Output the [X, Y] coordinate of the center of the cell containing the given text.  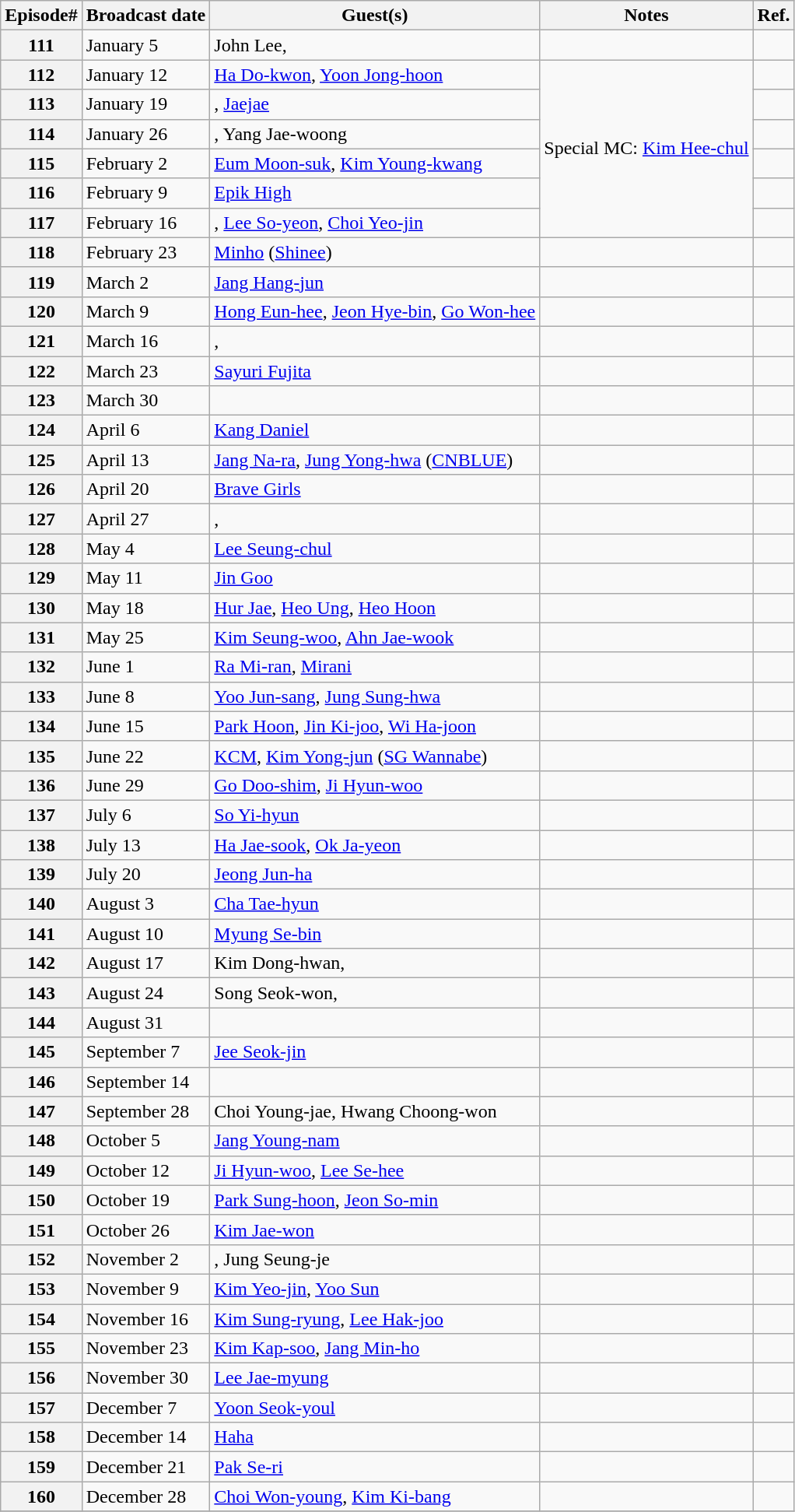
Lee Seung-chul [375, 549]
Broadcast date [146, 16]
134 [41, 726]
144 [41, 1023]
July 20 [146, 875]
March 30 [146, 401]
123 [41, 401]
Epik High [375, 193]
141 [41, 934]
February 9 [146, 193]
May 18 [146, 608]
156 [41, 1378]
142 [41, 963]
March 2 [146, 282]
Choi Won-young, Kim Ki-bang [375, 1496]
Kim Jae-won [375, 1230]
140 [41, 904]
January 19 [146, 104]
130 [41, 608]
149 [41, 1170]
139 [41, 875]
November 16 [146, 1319]
133 [41, 696]
Park Sung-hoon, Jeon So-min [375, 1200]
154 [41, 1319]
Jeong Jun-ha [375, 875]
Hong Eun-hee, Jeon Hye-bin, Go Won-hee [375, 311]
Special MC: Kim Hee-chul [646, 149]
Episode# [41, 16]
June 15 [146, 726]
Eum Moon-suk, Kim Young-kwang [375, 163]
147 [41, 1111]
, Jaejae [375, 104]
Kim Seung-woo, Ahn Jae-wook [375, 637]
Hur Jae, Heo Ung, Heo Hoon [375, 608]
November 9 [146, 1289]
120 [41, 311]
121 [41, 341]
February 2 [146, 163]
146 [41, 1082]
April 20 [146, 489]
June 8 [146, 696]
143 [41, 993]
117 [41, 223]
November 23 [146, 1349]
Guest(s) [375, 16]
March 23 [146, 371]
January 5 [146, 45]
October 5 [146, 1141]
March 16 [146, 341]
Kim Dong-hwan, [375, 963]
159 [41, 1467]
, Lee So-yeon, Choi Yeo-jin [375, 223]
August 3 [146, 904]
John Lee, [375, 45]
August 31 [146, 1023]
Cha Tae-hyun [375, 904]
March 9 [146, 311]
114 [41, 134]
Haha [375, 1437]
111 [41, 45]
Kim Sung-ryung, Lee Hak-joo [375, 1319]
135 [41, 756]
Brave Girls [375, 489]
July 13 [146, 844]
131 [41, 637]
138 [41, 844]
148 [41, 1141]
December 21 [146, 1467]
April 13 [146, 460]
Jang Na-ra, Jung Yong-hwa (CNBLUE) [375, 460]
127 [41, 519]
October 12 [146, 1170]
Jin Goo [375, 578]
116 [41, 193]
Ra Mi-ran, Mirani [375, 667]
Ref. [773, 16]
October 19 [146, 1200]
September 28 [146, 1111]
128 [41, 549]
119 [41, 282]
September 7 [146, 1052]
May 4 [146, 549]
July 6 [146, 815]
Myung Se-bin [375, 934]
Jee Seok-jin [375, 1052]
December 7 [146, 1408]
129 [41, 578]
125 [41, 460]
January 12 [146, 75]
December 28 [146, 1496]
January 26 [146, 134]
June 29 [146, 785]
Park Hoon, Jin Ki-joo, Wi Ha-joon [375, 726]
Pak Se-ri [375, 1467]
September 14 [146, 1082]
Kim Kap-soo, Jang Min-ho [375, 1349]
151 [41, 1230]
122 [41, 371]
May 11 [146, 578]
157 [41, 1408]
February 16 [146, 223]
April 27 [146, 519]
August 10 [146, 934]
115 [41, 163]
Jang Hang-jun [375, 282]
Choi Young-jae, Hwang Choong-won [375, 1111]
132 [41, 667]
December 14 [146, 1437]
Go Doo-shim, Ji Hyun-woo [375, 785]
June 22 [146, 756]
124 [41, 430]
August 24 [146, 993]
112 [41, 75]
November 2 [146, 1259]
145 [41, 1052]
Sayuri Fujita [375, 371]
Kim Yeo-jin, Yoo Sun [375, 1289]
So Yi-hyun [375, 815]
Ha Do-kwon, Yoon Jong-hoon [375, 75]
Yoo Jun-sang, Jung Sung-hwa [375, 696]
February 23 [146, 252]
136 [41, 785]
113 [41, 104]
, Yang Jae-woong [375, 134]
118 [41, 252]
Kang Daniel [375, 430]
Lee Jae-myung [375, 1378]
158 [41, 1437]
160 [41, 1496]
August 17 [146, 963]
April 6 [146, 430]
Ji Hyun-woo, Lee Se-hee [375, 1170]
Yoon Seok-youl [375, 1408]
Ha Jae-sook, Ok Ja-yeon [375, 844]
137 [41, 815]
, Jung Seung-je [375, 1259]
October 26 [146, 1230]
Notes [646, 16]
Minho (Shinee) [375, 252]
November 30 [146, 1378]
152 [41, 1259]
155 [41, 1349]
May 25 [146, 637]
KCM, Kim Yong-jun (SG Wannabe) [375, 756]
Jang Young-nam [375, 1141]
126 [41, 489]
June 1 [146, 667]
153 [41, 1289]
150 [41, 1200]
Song Seok-won, [375, 993]
